Search for the cell housing the specified text and yield its [x, y] center coordinate. 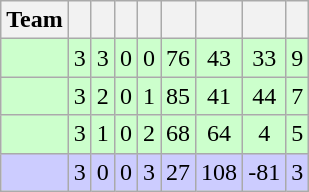
4 [264, 134]
44 [264, 96]
68 [178, 134]
85 [178, 96]
64 [220, 134]
7 [298, 96]
27 [178, 172]
33 [264, 58]
-81 [264, 172]
Team [35, 20]
9 [298, 58]
5 [298, 134]
41 [220, 96]
76 [178, 58]
43 [220, 58]
108 [220, 172]
